Locate the cell with the specified text and output its (X, Y) center coordinate. 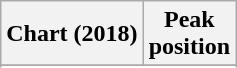
Chart (2018) (72, 34)
Peakposition (189, 34)
